Determine the (x, y) coordinate at the center of the cell enclosing the given text.  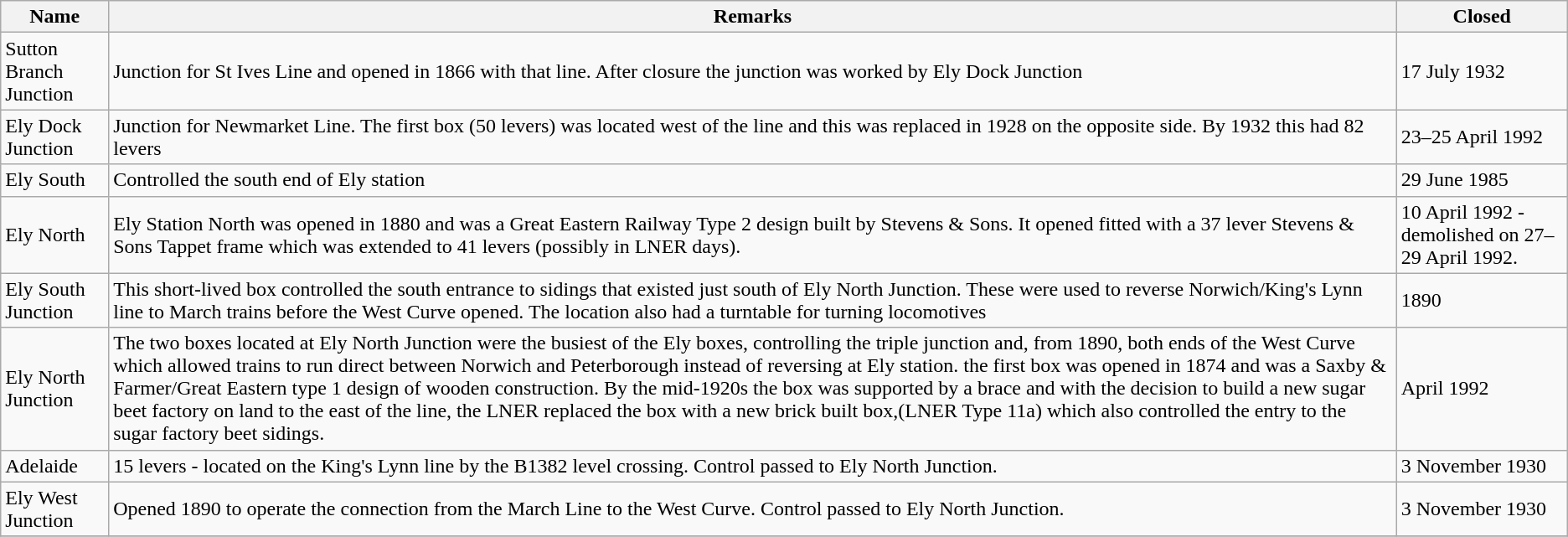
Adelaide (55, 466)
Junction for St Ives Line and opened in 1866 with that line. After closure the junction was worked by Ely Dock Junction (753, 71)
Remarks (753, 17)
Sutton Branch Junction (55, 71)
Opened 1890 to operate the connection from the March Line to the West Curve. Control passed to Ely North Junction. (753, 509)
29 June 1985 (1482, 180)
Ely Dock Junction (55, 137)
Ely South (55, 180)
Closed (1482, 17)
Ely South Junction (55, 300)
Ely West Junction (55, 509)
23–25 April 1992 (1482, 137)
15 levers - located on the King's Lynn line by the B1382 level crossing. Control passed to Ely North Junction. (753, 466)
April 1992 (1482, 389)
10 April 1992 - demolished on 27–29 April 1992. (1482, 235)
Ely North (55, 235)
17 July 1932 (1482, 71)
Name (55, 17)
Ely North Junction (55, 389)
1890 (1482, 300)
Controlled the south end of Ely station (753, 180)
